From the cell containing the given text, extract its center point as (x, y) coordinate. 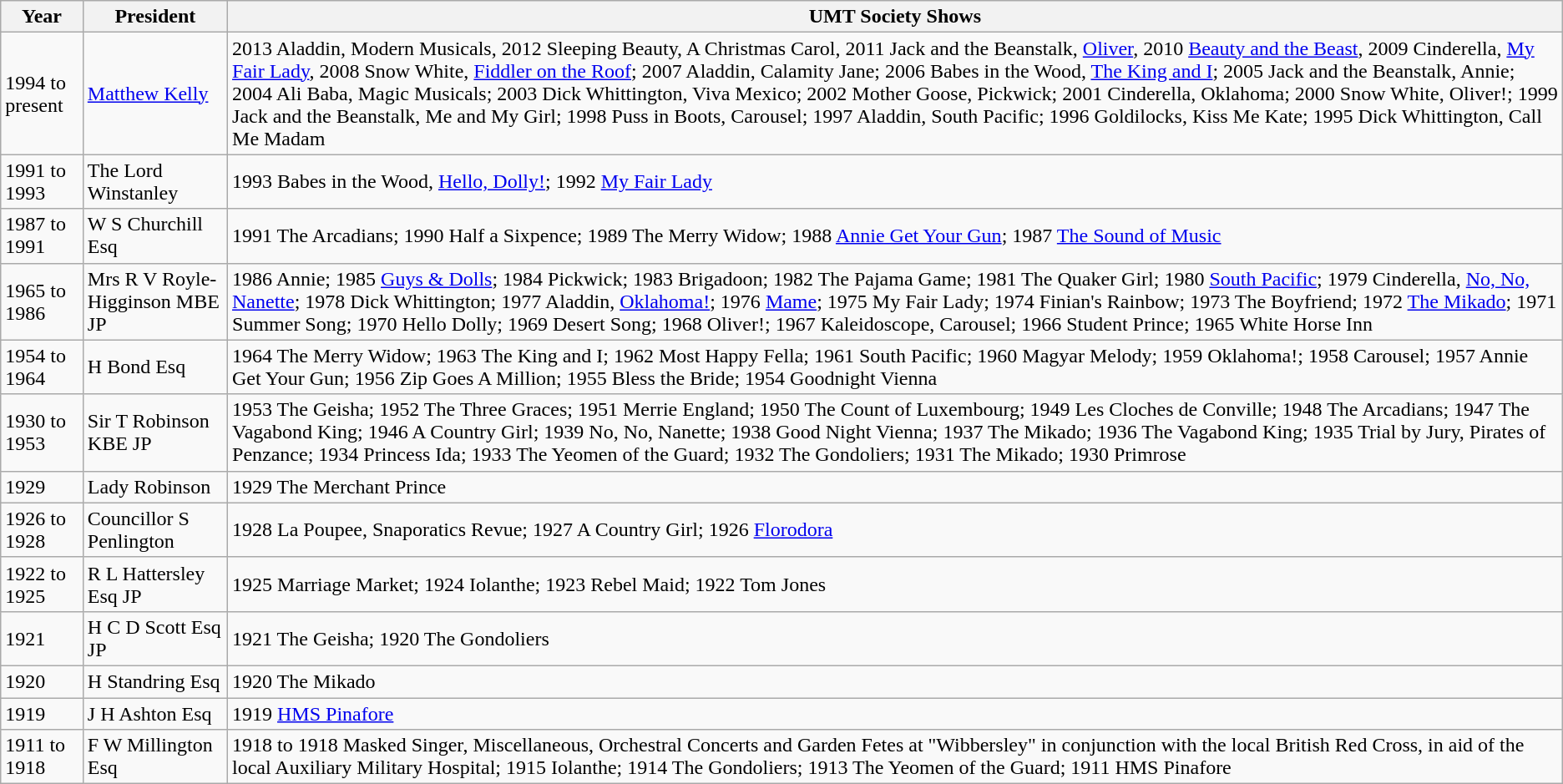
W S Churchill Esq (155, 235)
1911 to 1918 (42, 756)
Matthew Kelly (155, 94)
1991 to 1993 (42, 182)
Year (42, 17)
1925 Marriage Market; 1924 Iolanthe; 1923 Rebel Maid; 1922 Tom Jones (895, 584)
R L Hattersley Esq JP (155, 584)
1920 The Mikado (895, 681)
1954 to 1964 (42, 367)
1929 The Merchant Prince (895, 487)
1920 (42, 681)
Sir T Robinson KBE JP (155, 432)
1993 Babes in the Wood, Hello, Dolly!; 1992 My Fair Lady (895, 182)
President (155, 17)
1965 to 1986 (42, 301)
1926 to 1928 (42, 529)
1921 (42, 638)
H Bond Esq (155, 367)
1930 to 1953 (42, 432)
1987 to 1991 (42, 235)
Lady Robinson (155, 487)
1921 The Geisha; 1920 The Gondoliers (895, 638)
1922 to 1925 (42, 584)
Councillor S Penlington (155, 529)
1991 The Arcadians; 1990 Half a Sixpence; 1989 The Merry Widow; 1988 Annie Get Your Gun; 1987 The Sound of Music (895, 235)
H C D Scott Esq JP (155, 638)
1928 La Poupee, Snaporatics Revue; 1927 A Country Girl; 1926 Florodora (895, 529)
H Standring Esq (155, 681)
1919 (42, 714)
J H Ashton Esq (155, 714)
Mrs R V Royle-Higginson MBE JP (155, 301)
1919 HMS Pinafore (895, 714)
1929 (42, 487)
The Lord Winstanley (155, 182)
UMT Society Shows (895, 17)
F W Millington Esq (155, 756)
1994 to present (42, 94)
